Detect which cell encompasses the target text, then output its (x, y) center coordinate. 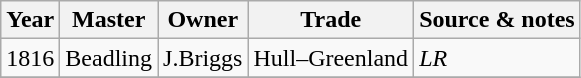
Beadling (109, 58)
Source & notes (498, 20)
Year (30, 20)
Master (109, 20)
1816 (30, 58)
Hull–Greenland (331, 58)
LR (498, 58)
J.Briggs (203, 58)
Owner (203, 20)
Trade (331, 20)
